Scan for the cell matching the given text and deliver its [X, Y] coordinate at center. 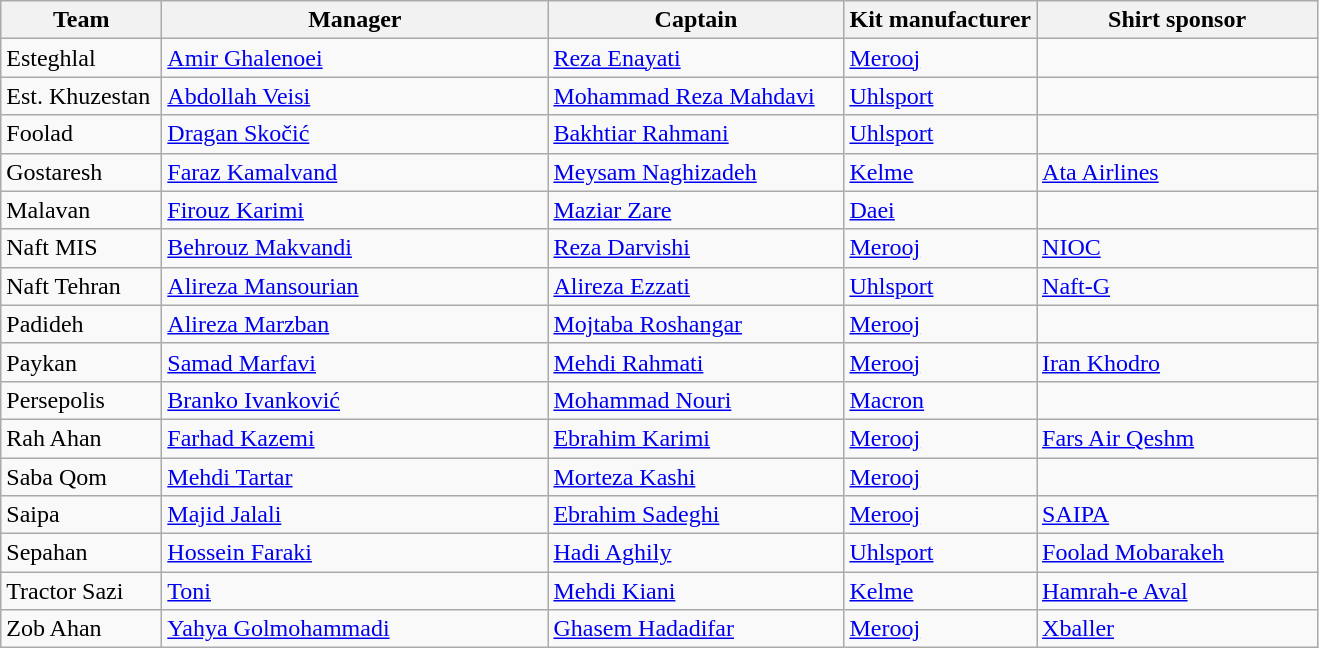
Alireza Ezzati [696, 286]
Meysam Naghizadeh [696, 172]
Team [82, 20]
Yahya Golmohammadi [355, 629]
Hadi Aghily [696, 553]
Faraz Kamalvand [355, 172]
Saipa [82, 515]
Morteza Kashi [696, 477]
Fars Air Qeshm [1178, 438]
Hamrah-e Aval [1178, 591]
Alireza Mansourian [355, 286]
Manager [355, 20]
Behrouz Makvandi [355, 248]
Mohammad Nouri [696, 400]
Foolad [82, 134]
Malavan [82, 210]
Naft Tehran [82, 286]
Ata Airlines [1178, 172]
Mojtaba Roshangar [696, 324]
Farhad Kazemi [355, 438]
Gostaresh [82, 172]
Firouz Karimi [355, 210]
Samad Marfavi [355, 362]
Iran Khodro [1178, 362]
Rah Ahan [82, 438]
Mehdi Tartar [355, 477]
Dragan Skočić [355, 134]
Hossein Faraki [355, 553]
Majid Jalali [355, 515]
Toni [355, 591]
Sepahan [82, 553]
Branko Ivanković [355, 400]
Reza Enayati [696, 58]
Ghasem Hadadifar [696, 629]
Foolad Mobarakeh [1178, 553]
Amir Ghalenoei [355, 58]
Zob Ahan [82, 629]
Macron [940, 400]
Mehdi Rahmati [696, 362]
Paykan [82, 362]
Naft-G [1178, 286]
NIOC [1178, 248]
Alireza Marzban [355, 324]
Ebrahim Sadeghi [696, 515]
Daei [940, 210]
Maziar Zare [696, 210]
Xballer [1178, 629]
Ebrahim Karimi [696, 438]
Mohammad Reza Mahdavi [696, 96]
SAIPA [1178, 515]
Abdollah Veisi [355, 96]
Esteghlal [82, 58]
Shirt sponsor [1178, 20]
Persepolis [82, 400]
Padideh [82, 324]
Captain [696, 20]
Kit manufacturer [940, 20]
Est. Khuzestan [82, 96]
Reza Darvishi [696, 248]
Naft MIS [82, 248]
Saba Qom [82, 477]
Mehdi Kiani [696, 591]
Tractor Sazi [82, 591]
Bakhtiar Rahmani [696, 134]
